Pinpoint the cell where the given text exists, returning its (X, Y) midpoint coordinate. 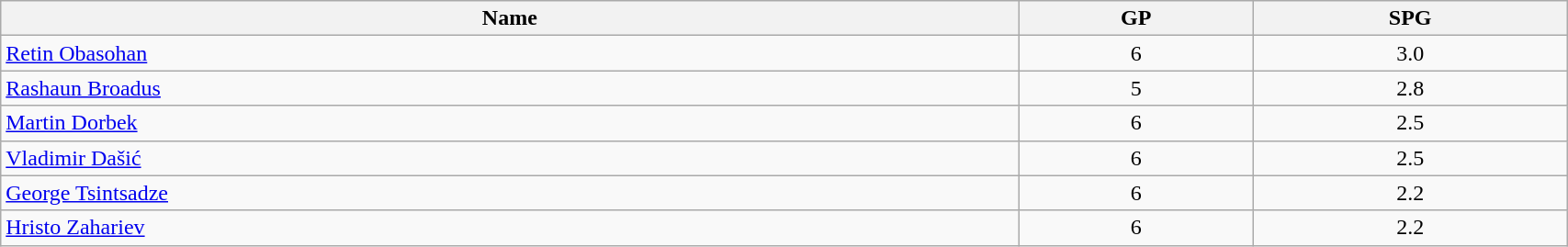
GP (1136, 18)
Martin Dorbek (510, 123)
Name (510, 18)
5 (1136, 88)
George Tsintsadze (510, 193)
2.8 (1411, 88)
3.0 (1411, 53)
Hristo Zahariev (510, 228)
SPG (1411, 18)
Rashaun Broadus (510, 88)
Vladimir Dašić (510, 158)
Retin Obasohan (510, 53)
